Capture the cell that displays the provided text and extract its [x, y] central coordinate. 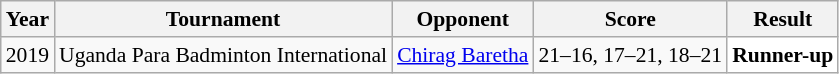
Chirag Baretha [462, 55]
Runner-up [782, 55]
Tournament [223, 19]
Result [782, 19]
Opponent [462, 19]
Year [28, 19]
21–16, 17–21, 18–21 [630, 55]
Score [630, 19]
2019 [28, 55]
Uganda Para Badminton International [223, 55]
